For the text-containing cell, return its midpoint in [x, y] coordinate format. 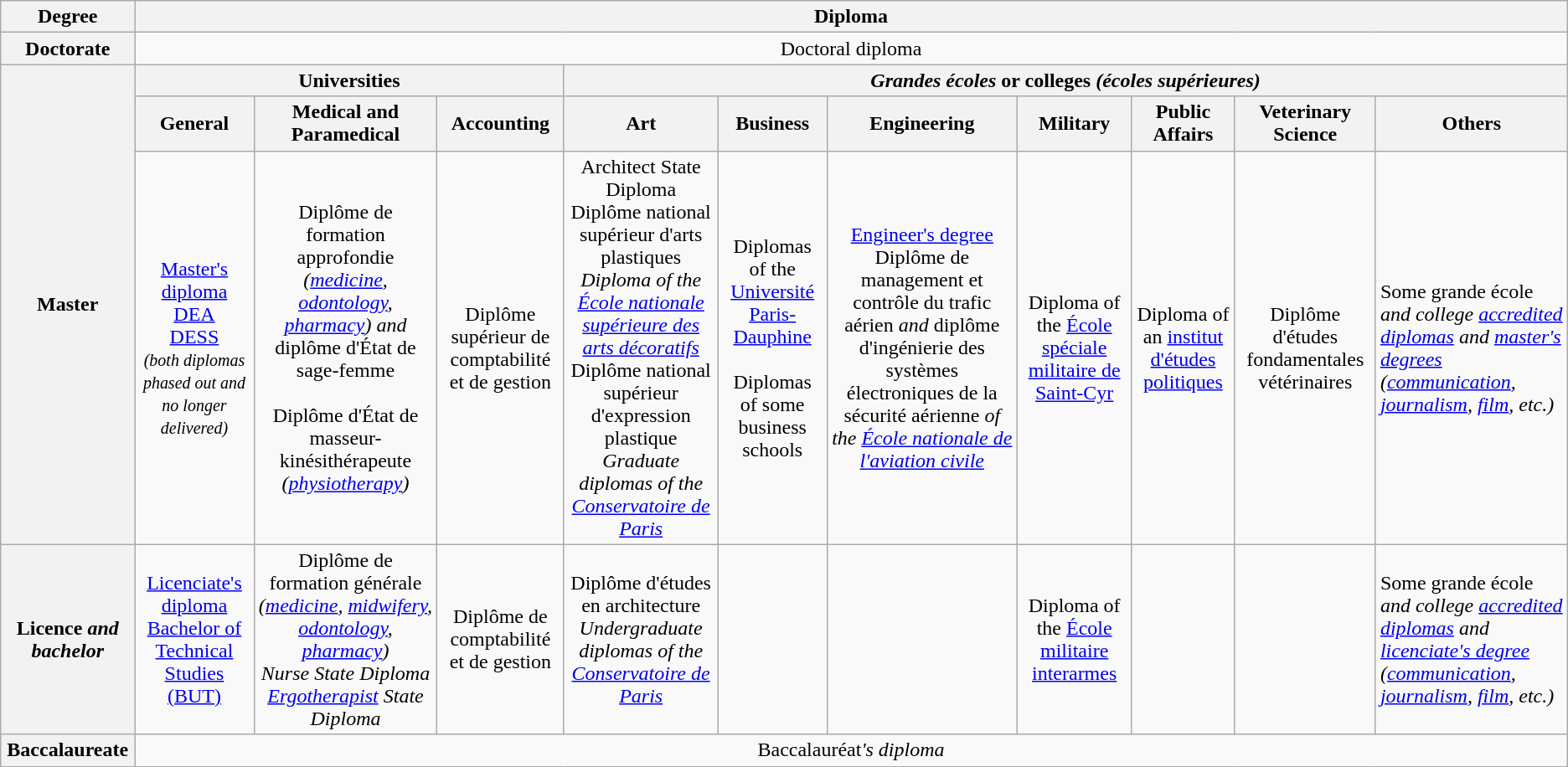
Baccalaureate [68, 750]
Diplôme de comptabilité et de gestion [501, 640]
Veterinary Science [1305, 124]
Diplôme d'études fondamentales vétérinaires [1305, 347]
Master [68, 305]
Accounting [501, 124]
Diploma [851, 17]
Licence and bachelor [68, 640]
Public Affairs [1183, 124]
Doctorate [68, 49]
Baccalauréat's diploma [851, 750]
Diplôme supérieur de comptabilité et de gestion [501, 347]
Master's diplomaDEADESS(both diplomas phased out and no longer delivered) [194, 347]
Degree [68, 17]
Doctoral diploma [851, 49]
Diplomas of the Université Paris-DauphineDiplomas of some business schools [772, 347]
Grandes écoles or colleges (écoles supérieures) [1065, 80]
Business [772, 124]
Universities [349, 80]
Military [1075, 124]
General [194, 124]
Some grande école and college accredited diplomas and licenciate's degree (communication, journalism, film, etc.) [1471, 640]
Art [641, 124]
Diploma of an institut d'études politiques [1183, 347]
Engineering [922, 124]
Diplôme de formation générale (medicine, midwifery, odontology, pharmacy)Nurse State DiplomaErgotherapist State Diploma [345, 640]
Diplôme d'études en architectureUndergraduate diplomas of the Conservatoire de Paris [641, 640]
Some grande école and college accredited diplomas and master's degrees (communication, journalism, film, etc.) [1471, 347]
Licenciate's diplomaBachelor of Technical Studies (BUT) [194, 640]
Medical and Paramedical [345, 124]
Diploma of the École militaire interarmes [1075, 640]
Diploma of the École spéciale militaire de Saint-Cyr [1075, 347]
Others [1471, 124]
